From the cell containing the given text, extract its center point as (x, y) coordinate. 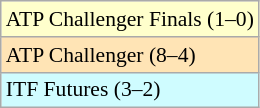
ATP Challenger Finals (1–0) (130, 19)
ITF Futures (3–2) (130, 90)
ATP Challenger (8–4) (130, 55)
